For the text-containing cell, return its midpoint in (X, Y) coordinate format. 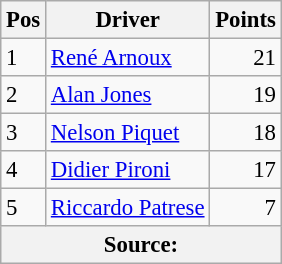
Pos (24, 20)
19 (246, 95)
1 (24, 58)
Nelson Piquet (128, 133)
4 (24, 170)
Didier Pironi (128, 170)
5 (24, 208)
René Arnoux (128, 58)
Riccardo Patrese (128, 208)
Driver (128, 20)
18 (246, 133)
7 (246, 208)
2 (24, 95)
17 (246, 170)
3 (24, 133)
Points (246, 20)
Alan Jones (128, 95)
Source: (141, 245)
21 (246, 58)
